Scan for the cell matching the given text and deliver its [x, y] coordinate at center. 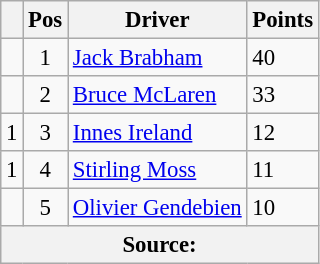
Innes Ireland [158, 133]
Points [282, 20]
40 [282, 58]
Olivier Gendebien [158, 208]
3 [46, 133]
2 [46, 95]
Stirling Moss [158, 170]
5 [46, 208]
10 [282, 208]
4 [46, 170]
12 [282, 133]
11 [282, 170]
Jack Brabham [158, 58]
Source: [160, 245]
Bruce McLaren [158, 95]
Driver [158, 20]
33 [282, 95]
Pos [46, 20]
